Return the (x, y) coordinate for the center point of the cell that contains the specified text.  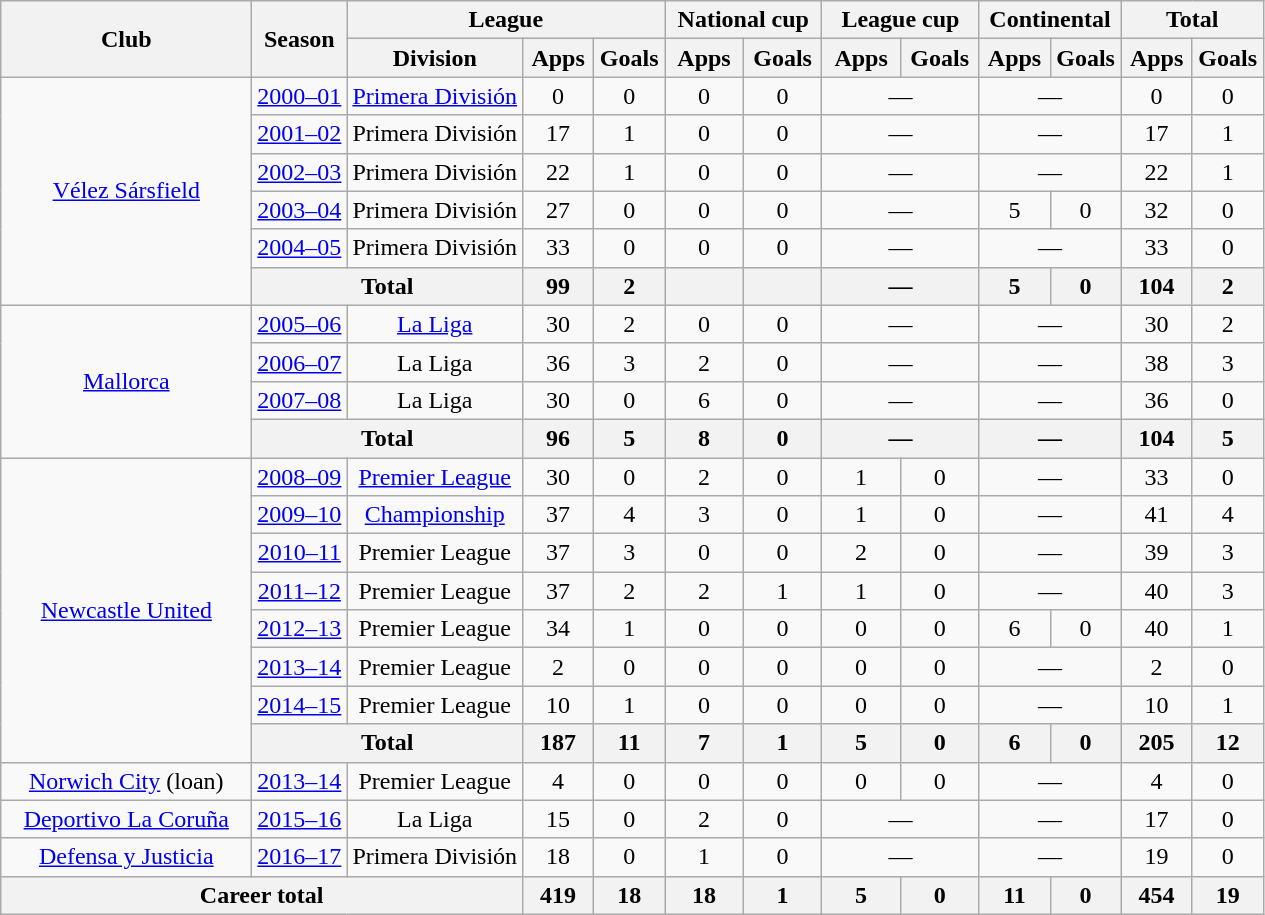
Season (300, 39)
2004–05 (300, 248)
Championship (435, 515)
2002–03 (300, 172)
Continental (1050, 20)
419 (558, 895)
2014–15 (300, 705)
2015–16 (300, 819)
National cup (744, 20)
2007–08 (300, 400)
Deportivo La Coruña (126, 819)
205 (1156, 743)
2003–04 (300, 210)
8 (704, 438)
99 (558, 286)
12 (1228, 743)
32 (1156, 210)
Newcastle United (126, 610)
League cup (900, 20)
2011–12 (300, 591)
2005–06 (300, 324)
38 (1156, 362)
2008–09 (300, 477)
Mallorca (126, 381)
2016–17 (300, 857)
2000–01 (300, 96)
Club (126, 39)
27 (558, 210)
454 (1156, 895)
96 (558, 438)
15 (558, 819)
Vélez Sársfield (126, 191)
41 (1156, 515)
187 (558, 743)
39 (1156, 553)
2009–10 (300, 515)
2006–07 (300, 362)
Norwich City (loan) (126, 781)
34 (558, 629)
Division (435, 58)
Defensa y Justicia (126, 857)
2012–13 (300, 629)
2001–02 (300, 134)
Career total (262, 895)
League (506, 20)
2010–11 (300, 553)
7 (704, 743)
